Capture the cell that displays the provided text and extract its (x, y) central coordinate. 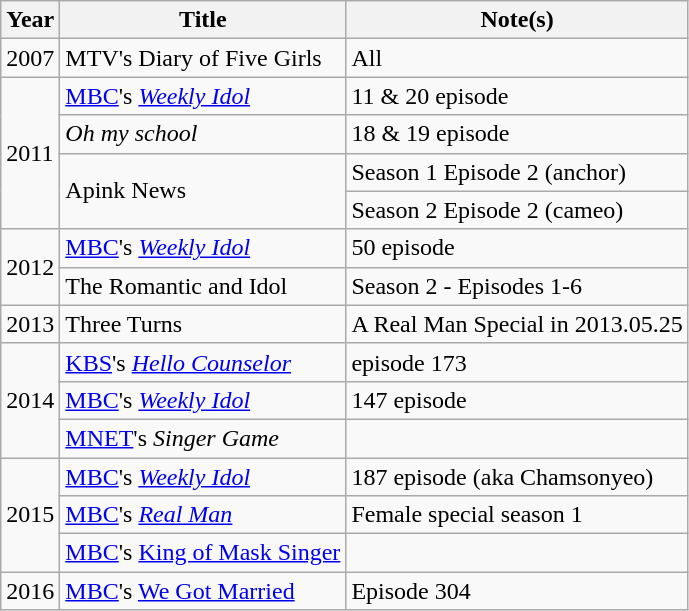
2012 (30, 267)
Three Turns (203, 324)
2007 (30, 58)
MBC's Real Man (203, 515)
187 episode (aka Chamsonyeo) (517, 477)
MBC's We Got Married (203, 591)
147 episode (517, 400)
Title (203, 20)
MTV's Diary of Five Girls (203, 58)
KBS's Hello Counselor (203, 362)
Female special season 1 (517, 515)
A Real Man Special in 2013.05.25 (517, 324)
The Romantic and Idol (203, 286)
2015 (30, 515)
Season 2 - Episodes 1-6 (517, 286)
2016 (30, 591)
Year (30, 20)
Season 1 Episode 2 (anchor) (517, 172)
Season 2 Episode 2 (cameo) (517, 210)
Episode 304 (517, 591)
MBC's King of Mask Singer (203, 553)
Oh my school (203, 134)
11 & 20 episode (517, 96)
2013 (30, 324)
MNET's Singer Game (203, 438)
50 episode (517, 248)
Apink News (203, 191)
Note(s) (517, 20)
episode 173 (517, 362)
All (517, 58)
2014 (30, 400)
2011 (30, 153)
18 & 19 episode (517, 134)
